Identify which cell holds the provided text, then report its [X, Y] central coordinate. 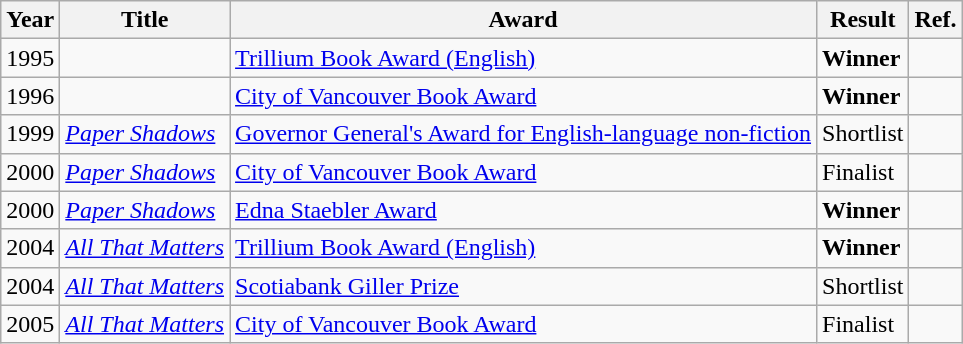
Award [524, 20]
1996 [30, 96]
1999 [30, 134]
Ref. [936, 20]
2005 [30, 324]
Title [145, 20]
Year [30, 20]
Scotiabank Giller Prize [524, 286]
1995 [30, 58]
Result [863, 20]
Governor General's Award for English-language non-fiction [524, 134]
Edna Staebler Award [524, 210]
